Extract the (x, y) coordinate from the center of the cell holding the provided text.  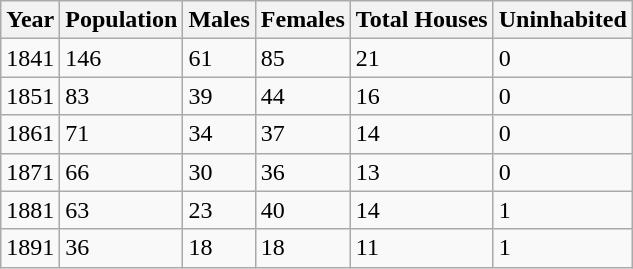
40 (302, 210)
11 (422, 248)
Males (219, 20)
63 (122, 210)
1841 (30, 58)
16 (422, 96)
1871 (30, 172)
83 (122, 96)
37 (302, 134)
Uninhabited (562, 20)
1851 (30, 96)
30 (219, 172)
61 (219, 58)
44 (302, 96)
39 (219, 96)
85 (302, 58)
Total Houses (422, 20)
1861 (30, 134)
71 (122, 134)
13 (422, 172)
Population (122, 20)
66 (122, 172)
1891 (30, 248)
23 (219, 210)
1881 (30, 210)
21 (422, 58)
34 (219, 134)
146 (122, 58)
Females (302, 20)
Year (30, 20)
